Identify which cell holds the provided text, then report its [X, Y] central coordinate. 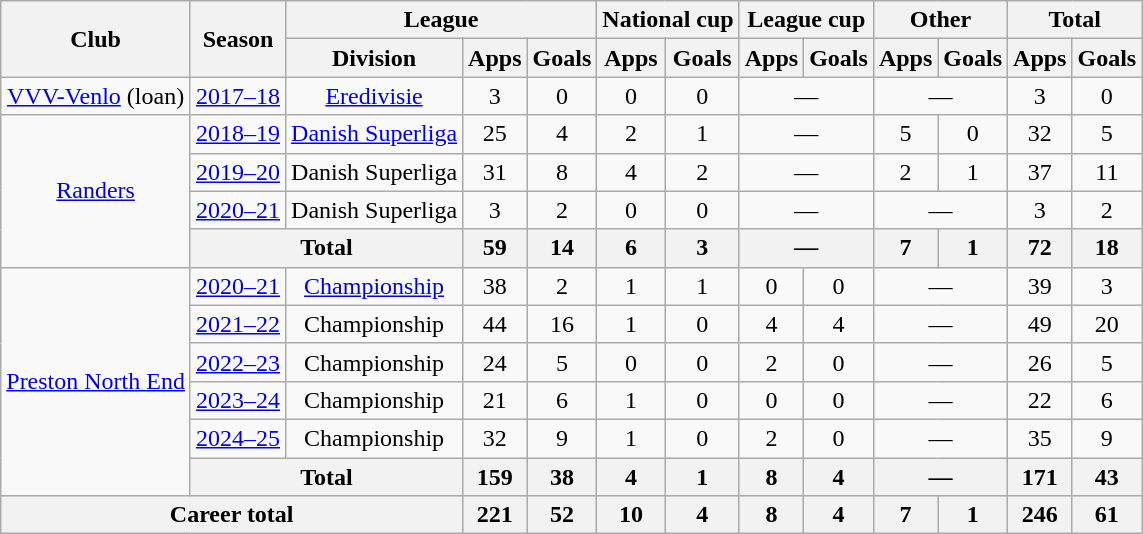
35 [1040, 438]
Other [940, 20]
26 [1040, 362]
League [442, 20]
2018–19 [238, 134]
11 [1107, 172]
171 [1040, 477]
43 [1107, 477]
VVV-Venlo (loan) [96, 96]
25 [495, 134]
2021–22 [238, 324]
14 [562, 248]
Season [238, 39]
2023–24 [238, 400]
2017–18 [238, 96]
44 [495, 324]
2022–23 [238, 362]
31 [495, 172]
Preston North End [96, 381]
159 [495, 477]
Eredivisie [374, 96]
League cup [806, 20]
18 [1107, 248]
221 [495, 515]
Career total [232, 515]
National cup [668, 20]
24 [495, 362]
2019–20 [238, 172]
Division [374, 58]
21 [495, 400]
52 [562, 515]
16 [562, 324]
59 [495, 248]
39 [1040, 286]
10 [631, 515]
246 [1040, 515]
72 [1040, 248]
20 [1107, 324]
22 [1040, 400]
49 [1040, 324]
2024–25 [238, 438]
Randers [96, 191]
37 [1040, 172]
61 [1107, 515]
Club [96, 39]
